Detect which cell encompasses the target text, then output its (x, y) center coordinate. 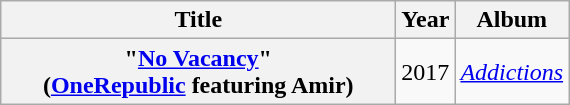
Addictions (512, 72)
"No Vacancy"(OneRepublic featuring Amir) (198, 72)
Year (426, 20)
2017 (426, 72)
Album (512, 20)
Title (198, 20)
